Return the [x, y] coordinate for the center point of the cell that contains the specified text.  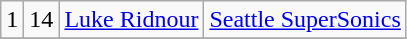
1 [12, 20]
14 [42, 20]
Luke Ridnour [132, 20]
Seattle SuperSonics [305, 20]
